Locate the cell with the specified text and output its (x, y) center coordinate. 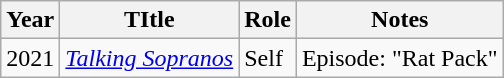
Year (30, 20)
Episode: "Rat Pack" (400, 58)
TItle (150, 20)
Self (268, 58)
Talking Sopranos (150, 58)
Role (268, 20)
2021 (30, 58)
Notes (400, 20)
